Detect which cell encompasses the target text, then output its (x, y) center coordinate. 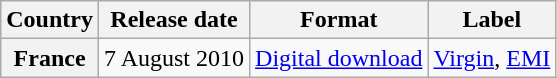
7 August 2010 (174, 58)
Label (492, 20)
France (50, 58)
Digital download (339, 58)
Release date (174, 20)
Format (339, 20)
Country (50, 20)
Virgin, EMI (492, 58)
